Determine the (x, y) coordinate at the center of the cell enclosing the given text.  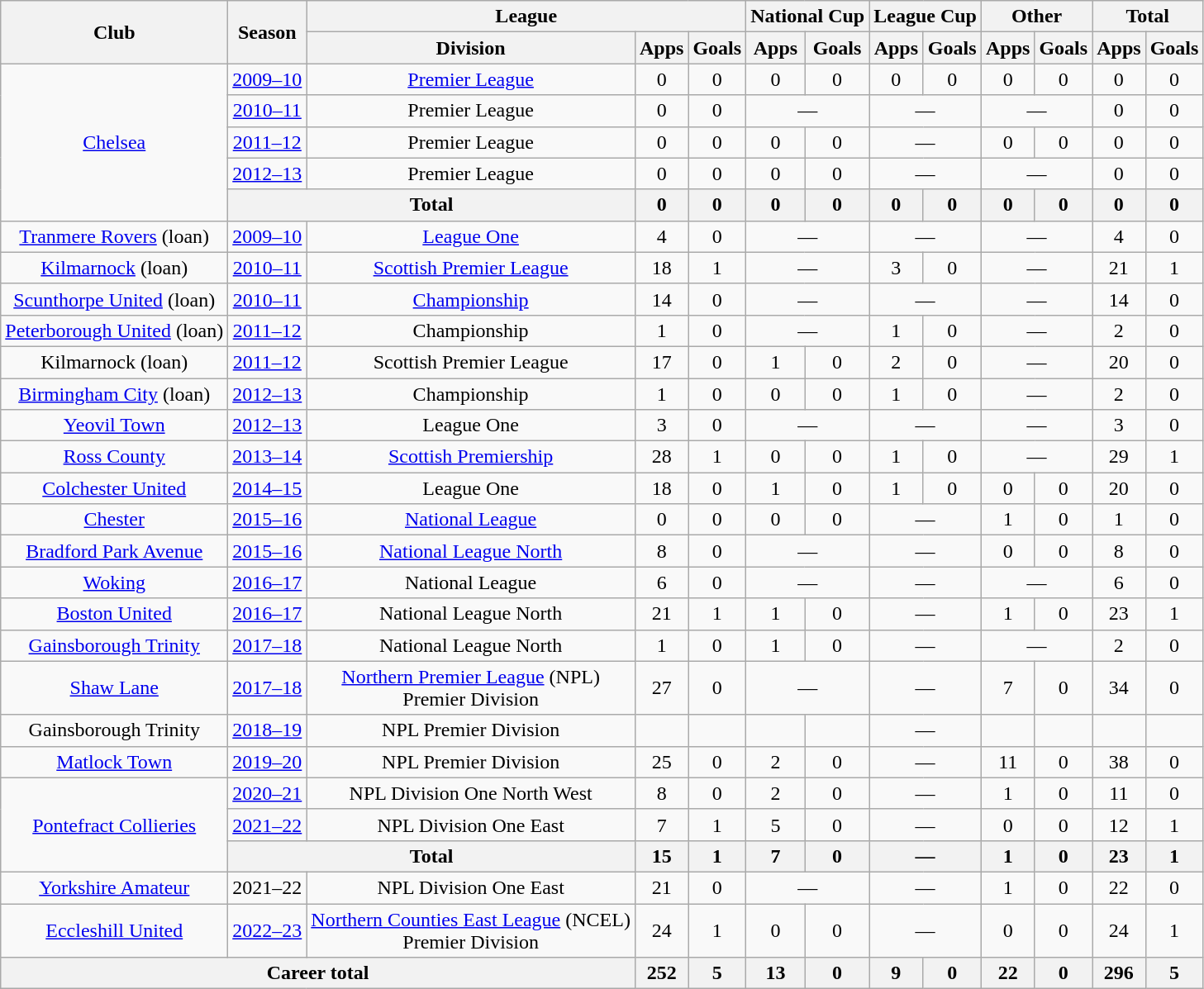
Chelsea (114, 142)
Bradford Park Avenue (114, 551)
League (526, 17)
Season (268, 32)
Career total (318, 973)
2020–21 (268, 793)
252 (661, 973)
29 (1119, 457)
15 (661, 856)
Woking (114, 582)
Northern Counties East League (NCEL)Premier Division (471, 930)
2014–15 (268, 488)
Yorkshire Amateur (114, 887)
Colchester United (114, 488)
2019–20 (268, 762)
Ross County (114, 457)
2022–23 (268, 930)
Division (471, 48)
Matlock Town (114, 762)
NPL Division One North West (471, 793)
38 (1119, 762)
Boston United (114, 614)
2013–14 (268, 457)
Scunthorpe United (loan) (114, 299)
9 (896, 973)
2018–19 (268, 730)
League Cup (926, 17)
Peterborough United (loan) (114, 330)
Scottish Premiership (471, 457)
12 (1119, 825)
Club (114, 32)
Eccleshill United (114, 930)
Other (1036, 17)
Northern Premier League (NPL)Premier Division (471, 687)
296 (1119, 973)
Birmingham City (loan) (114, 394)
17 (661, 362)
13 (776, 973)
27 (661, 687)
28 (661, 457)
Tranmere Rovers (loan) (114, 236)
Pontefract Collieries (114, 825)
National Cup (808, 17)
Yeovil Town (114, 426)
34 (1119, 687)
25 (661, 762)
Chester (114, 520)
Shaw Lane (114, 687)
